Scan for the cell matching the given text and deliver its (x, y) coordinate at center. 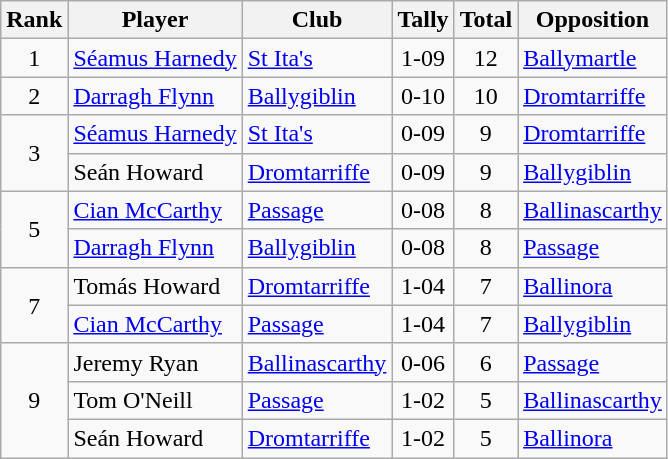
12 (486, 58)
6 (486, 362)
0-10 (423, 96)
Tom O'Neill (155, 400)
Opposition (593, 20)
Tomás Howard (155, 286)
3 (34, 153)
1-09 (423, 58)
Ballymartle (593, 58)
Player (155, 20)
1 (34, 58)
Jeremy Ryan (155, 362)
10 (486, 96)
0-06 (423, 362)
Total (486, 20)
Tally (423, 20)
2 (34, 96)
Rank (34, 20)
Club (317, 20)
